Determine the (x, y) coordinate at the center of the cell enclosing the given text.  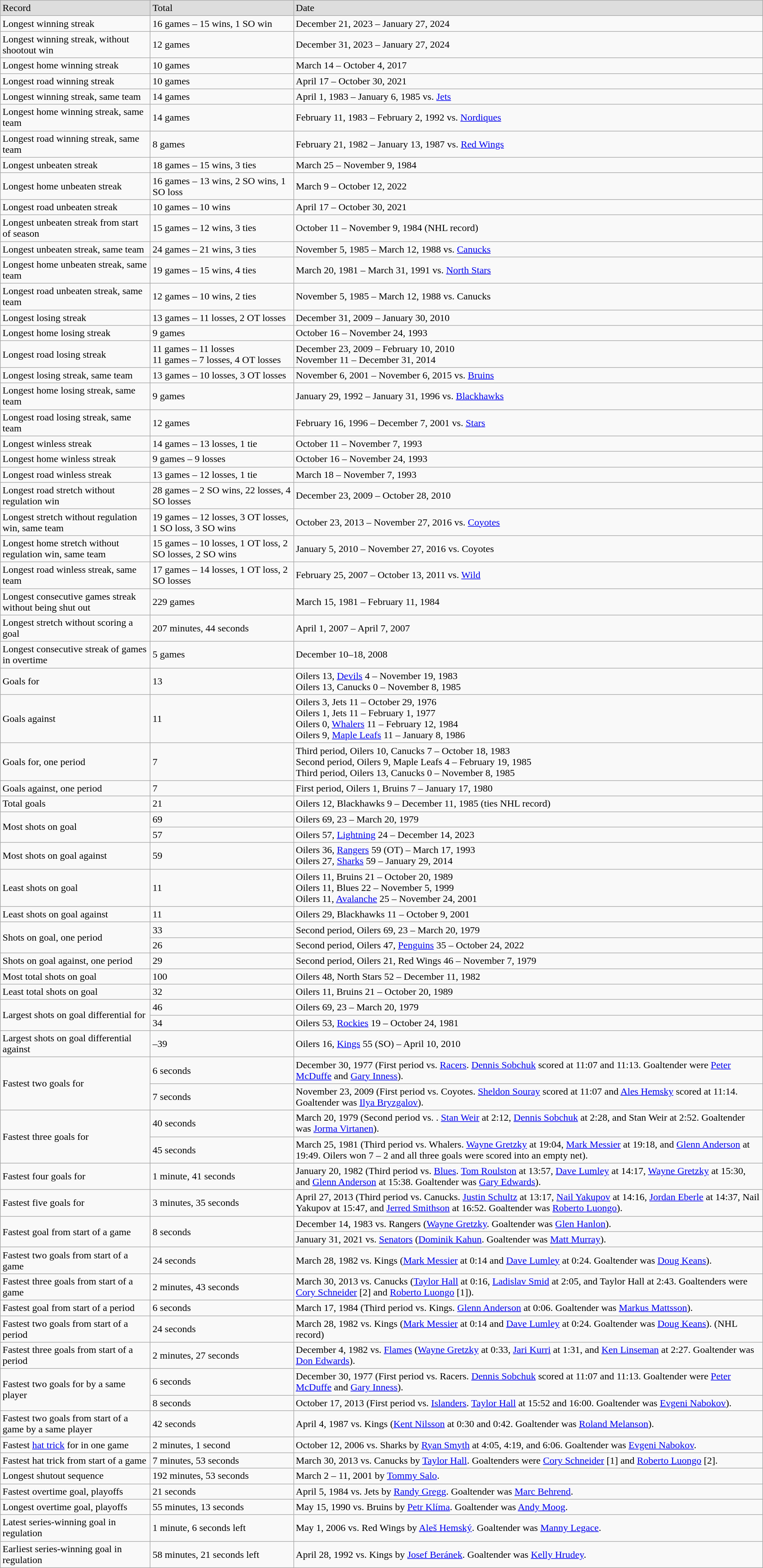
March 20, 1981 – March 31, 1991 vs. North Stars (528, 270)
1 minute, 6 seconds left (222, 1528)
9 games – 9 losses (222, 459)
42 seconds (222, 1424)
Longest stretch without scoring a goal (75, 628)
Longest unbeaten streak from start of season (75, 228)
Longest home winless streak (75, 459)
October 23, 2013 – November 27, 2016 vs. Coyotes (528, 522)
Longest home losing streak, same team (75, 396)
April 5, 1984 vs. Jets by Randy Gregg. Goaltender was Marc Behrend. (528, 1491)
Second period, Oilers 47, Penguins 35 – October 24, 2022 (528, 945)
15 games – 12 wins, 3 ties (222, 228)
8 games (222, 144)
Longest overtime goal, playoffs (75, 1507)
Fastest two goals for (75, 1084)
December 23, 2009 – February 10, 2010November 11 – December 31, 2014 (528, 354)
Longest unbeaten streak, same team (75, 249)
Least total shots on goal (75, 992)
17 games – 14 losses, 1 OT loss, 2 SO losses (222, 575)
Goals against, one period (75, 788)
13 games – 12 losses, 1 tie (222, 475)
First period, Oilers 1, Bruins 7 – January 17, 1980 (528, 788)
Least shots on goal against (75, 914)
Longest unbeaten streak (75, 165)
Earliest series-winning goal in regulation (75, 1555)
Most total shots on goal (75, 976)
Longest road winning streak, same team (75, 144)
21 (222, 804)
Fastest overtime goal, playoffs (75, 1491)
1 minute, 41 seconds (222, 1177)
April 4, 1987 vs. Kings (Kent Nilsson at 0:30 and 0:42. Goaltender was Roland Melanson). (528, 1424)
59 (222, 855)
March 20, 1979 (Second period vs. . Stan Weir at 2:12, Dennis Sobchuk at 2:28, and Stan Weir at 2:52. Goaltender was Jorma Virtanen). (528, 1124)
Longest home unbeaten streak, same team (75, 270)
5 games (222, 655)
14 games – 13 losses, 1 tie (222, 444)
October 17, 2013 (First period vs. Islanders. Taylor Hall at 15:52 and 16:00. Goaltender was Evgeni Nabokov). (528, 1403)
21 seconds (222, 1491)
Longest losing streak (75, 318)
2 minutes, 1 second (222, 1445)
46 (222, 1007)
Second period, Oilers 69, 23 – March 20, 1979 (528, 930)
April 1, 1983 – January 6, 1985 vs. Jets (528, 97)
Fastest goal from start of a game (75, 1232)
Fastest hat trick from start of a game (75, 1460)
March 25 – November 9, 1984 (528, 165)
Longest losing streak, same team (75, 375)
13 (222, 681)
Longest road losing streak, same team (75, 423)
100 (222, 976)
Longest winless streak (75, 444)
229 games (222, 601)
29 (222, 961)
2 minutes, 27 seconds (222, 1356)
Least shots on goal (75, 888)
December 31, 2023 – January 27, 2024 (528, 45)
32 (222, 992)
Oilers 11, Bruins 21 – October 20, 1989Oilers 11, Blues 22 – November 5, 1999Oilers 11, Avalanche 25 – November 24, 2001 (528, 888)
Longest home stretch without regulation win, same team (75, 548)
Latest series-winning goal in regulation (75, 1528)
October 11 – November 7, 1993 (528, 444)
March 28, 1982 vs. Kings (Mark Messier at 0:14 and Dave Lumley at 0:24. Goaltender was Doug Keans). (NHL record) (528, 1329)
December 21, 2023 – January 27, 2024 (528, 24)
Goals against (75, 719)
–39 (222, 1044)
December 23, 2009 – October 28, 2010 (528, 495)
Fastest goal from start of a period (75, 1308)
Oilers 29, Blackhawks 11 – October 9, 2001 (528, 914)
Fastest two goals from start of a game (75, 1260)
Oilers 12, Blackhawks 9 – December 11, 1985 (ties NHL record) (528, 804)
Largest shots on goal differential for (75, 1015)
55 minutes, 13 seconds (222, 1507)
February 16, 1996 – December 7, 2001 vs. Stars (528, 423)
Date (528, 8)
Oilers 11, Bruins 21 – October 20, 1989 (528, 992)
February 21, 1982 – January 13, 1987 vs. Red Wings (528, 144)
Largest shots on goal differential against (75, 1044)
Record (75, 8)
19 games – 12 losses, 3 OT losses, 1 SO loss, 3 SO wins (222, 522)
Longest road winless streak, same team (75, 575)
Total goals (75, 804)
45 seconds (222, 1150)
Longest road losing streak (75, 354)
11 games – 11 losses11 games – 7 losses, 4 OT losses (222, 354)
Longest road unbeaten streak, same team (75, 297)
Longest home winning streak (75, 66)
March 17, 1984 (Third period vs. Kings. Glenn Anderson at 0:06. Goaltender was Markus Mattsson). (528, 1308)
Fastest two goals from start of a period (75, 1329)
207 minutes, 44 seconds (222, 628)
April 28, 1992 vs. Kings by Josef Beránek. Goaltender was Kelly Hrudey. (528, 1555)
Fastest two goals from start of a game by a same player (75, 1424)
Most shots on goal (75, 827)
Second period, Oilers 21, Red Wings 46 – November 7, 1979 (528, 961)
February 25, 2007 – October 13, 2011 vs. Wild (528, 575)
Longest shutout sequence (75, 1476)
Fastest two goals for by a same player (75, 1390)
Longest home unbeaten streak (75, 186)
58 minutes, 21 seconds left (222, 1555)
January 29, 1992 – January 31, 1996 vs. Blackhawks (528, 396)
Fastest three goals for (75, 1137)
12 games – 10 wins, 2 ties (222, 297)
November 23, 2009 (First period vs. Coyotes. Sheldon Souray scored at 11:07 and Ales Hemsky scored at 11:14. Goaltender was Ilya Bryzgalov). (528, 1097)
March 18 – November 7, 1993 (528, 475)
December 10–18, 2008 (528, 655)
Longest winning streak (75, 24)
40 seconds (222, 1124)
Longest home losing streak (75, 333)
192 minutes, 53 seconds (222, 1476)
November 6, 2001 – November 6, 2015 vs. Bruins (528, 375)
7 seconds (222, 1097)
13 games – 11 losses, 2 OT losses (222, 318)
Longest consecutive games streak without being shut out (75, 601)
18 games – 15 wins, 3 ties (222, 165)
Fastest hat trick for in one game (75, 1445)
May 1, 2006 vs. Red Wings by Aleš Hemský. Goaltender was Manny Legace. (528, 1528)
December 4, 1982 vs. Flames (Wayne Gretzky at 0:33, Jari Kurri at 1:31, and Ken Linseman at 2:27. Goaltender was Don Edwards). (528, 1356)
February 11, 1983 – February 2, 1992 vs. Nordiques (528, 117)
Oilers 53, Rockies 19 – October 24, 1981 (528, 1023)
69 (222, 819)
March 15, 1981 – February 11, 1984 (528, 601)
Shots on goal against, one period (75, 961)
2 minutes, 43 seconds (222, 1287)
January 31, 2021 vs. Senators (Dominik Kahun. Goaltender was Matt Murray). (528, 1239)
57 (222, 835)
34 (222, 1023)
May 15, 1990 vs. Bruins by Petr Klíma. Goaltender was Andy Moog. (528, 1507)
Fastest three goals from start of a game (75, 1287)
March 2 – 11, 2001 by Tommy Salo. (528, 1476)
Goals for (75, 681)
16 games – 15 wins, 1 SO win (222, 24)
Oilers 13, Devils 4 – November 19, 1983Oilers 13, Canucks 0 – November 8, 1985 (528, 681)
Total (222, 8)
March 14 – October 4, 2017 (528, 66)
24 games – 21 wins, 3 ties (222, 249)
Longest road unbeaten streak (75, 207)
Longest winning streak, without shootout win (75, 45)
16 games – 13 wins, 2 SO wins, 1 SO loss (222, 186)
Longest winning streak, same team (75, 97)
Fastest five goals for (75, 1203)
Longest consecutive streak of games in overtime (75, 655)
January 5, 2010 – November 27, 2016 vs. Coyotes (528, 548)
19 games – 15 wins, 4 ties (222, 270)
Fastest four goals for (75, 1177)
December 31, 2009 – January 30, 2010 (528, 318)
Longest road winless streak (75, 475)
March 28, 1982 vs. Kings (Mark Messier at 0:14 and Dave Lumley at 0:24. Goaltender was Doug Keans). (528, 1260)
March 9 – October 12, 2022 (528, 186)
28 games – 2 SO wins, 22 losses, 4 SO losses (222, 495)
March 30, 2013 vs. Canucks by Taylor Hall. Goaltenders were Cory Schneider [1] and Roberto Luongo [2]. (528, 1460)
Longest road stretch without regulation win (75, 495)
3 minutes, 35 seconds (222, 1203)
Fastest three goals from start of a period (75, 1356)
Oilers 36, Rangers 59 (OT) – March 17, 1993Oilers 27, Sharks 59 – January 29, 2014 (528, 855)
Most shots on goal against (75, 855)
Goals for, one period (75, 762)
Longest stretch without regulation win, same team (75, 522)
7 minutes, 53 seconds (222, 1460)
10 games – 10 wins (222, 207)
Longest home winning streak, same team (75, 117)
13 games – 10 losses, 3 OT losses (222, 375)
Longest road winning streak (75, 81)
December 14, 1983 vs. Rangers (Wayne Gretzky. Goaltender was Glen Hanlon). (528, 1224)
April 1, 2007 – April 7, 2007 (528, 628)
Oilers 16, Kings 55 (SO) – April 10, 2010 (528, 1044)
Shots on goal, one period (75, 937)
33 (222, 930)
October 12, 2006 vs. Sharks by Ryan Smyth at 4:05, 4:19, and 6:06. Goaltender was Evgeni Nabokov. (528, 1445)
15 games – 10 losses, 1 OT loss, 2 SO losses, 2 SO wins (222, 548)
Oilers 57, Lightning 24 – December 14, 2023 (528, 835)
October 11 – November 9, 1984 (NHL record) (528, 228)
Oilers 48, North Stars 52 – December 11, 1982 (528, 976)
26 (222, 945)
